For the text-containing cell, return its midpoint in (X, Y) coordinate format. 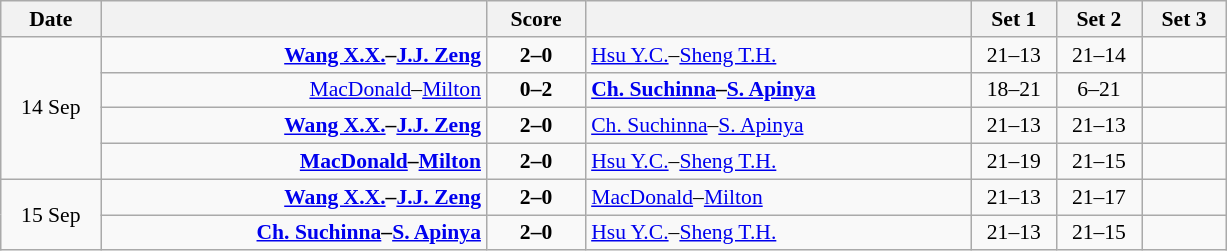
18–21 (1014, 90)
Set 3 (1184, 19)
6–21 (1098, 90)
15 Sep (51, 214)
21–14 (1098, 55)
Score (536, 19)
Date (51, 19)
Set 1 (1014, 19)
Set 2 (1098, 19)
21–17 (1098, 197)
0–2 (536, 90)
14 Sep (51, 108)
21–19 (1014, 162)
